For the text-containing cell, return its midpoint in (X, Y) coordinate format. 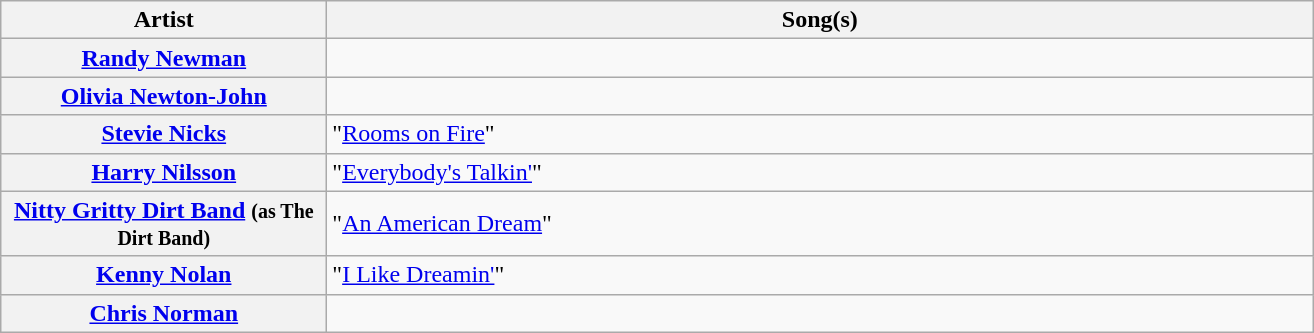
Randy Newman (164, 58)
"Everybody's Talkin'" (820, 172)
"An American Dream" (820, 224)
Nitty Gritty Dirt Band (as The Dirt Band) (164, 224)
"Rooms on Fire" (820, 134)
Olivia Newton-John (164, 96)
Stevie Nicks (164, 134)
Chris Norman (164, 313)
"I Like Dreamin'" (820, 275)
Harry Nilsson (164, 172)
Song(s) (820, 20)
Kenny Nolan (164, 275)
Artist (164, 20)
